Output the [x, y] coordinate of the center of the cell containing the given text.  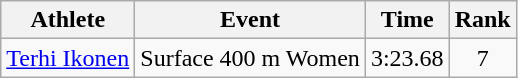
Athlete [68, 20]
Time [407, 20]
Terhi Ikonen [68, 58]
Event [250, 20]
Surface 400 m Women [250, 58]
7 [482, 58]
3:23.68 [407, 58]
Rank [482, 20]
